For the text-containing cell, return its midpoint in (X, Y) coordinate format. 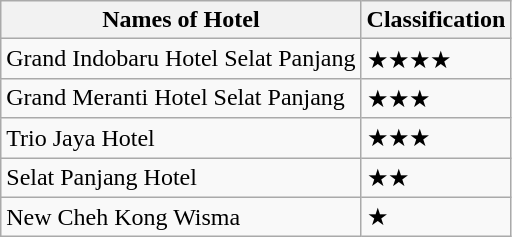
★ (436, 217)
★★ (436, 178)
Classification (436, 20)
Grand Meranti Hotel Selat Panjang (181, 98)
Grand Indobaru Hotel Selat Panjang (181, 59)
Trio Jaya Hotel (181, 138)
★★★★ (436, 59)
Selat Panjang Hotel (181, 178)
Names of Hotel (181, 20)
New Cheh Kong Wisma (181, 217)
